Return (X, Y) of the center of cell containing provided text 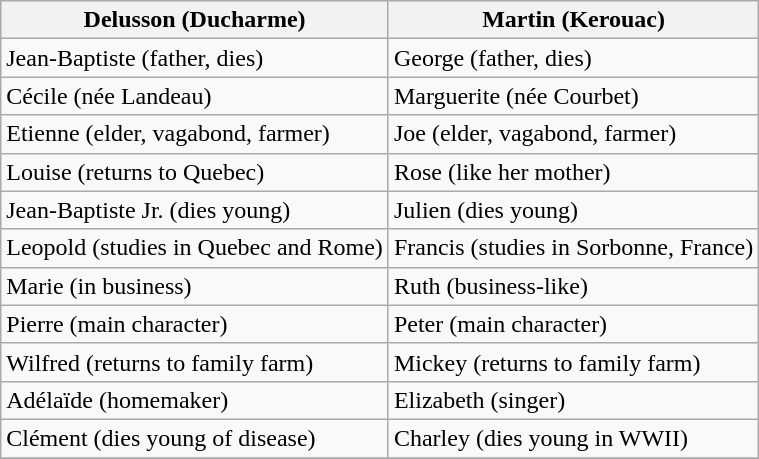
Jean-Baptiste Jr. (dies young) (195, 210)
Pierre (main character) (195, 324)
Charley (dies young in WWII) (573, 438)
George (father, dies) (573, 58)
Etienne (elder, vagabond, farmer) (195, 134)
Delusson (Ducharme) (195, 20)
Leopold (studies in Quebec and Rome) (195, 248)
Julien (dies young) (573, 210)
Francis (studies in Sorbonne, France) (573, 248)
Peter (main character) (573, 324)
Clément (dies young of disease) (195, 438)
Louise (returns to Quebec) (195, 172)
Joe (elder, vagabond, farmer) (573, 134)
Marguerite (née Courbet) (573, 96)
Cécile (née Landeau) (195, 96)
Elizabeth (singer) (573, 400)
Jean-Baptiste (father, dies) (195, 58)
Mickey (returns to family farm) (573, 362)
Martin (Kerouac) (573, 20)
Marie (in business) (195, 286)
Rose (like her mother) (573, 172)
Wilfred (returns to family farm) (195, 362)
Ruth (business-like) (573, 286)
Adélaïde (homemaker) (195, 400)
